From the cell containing the given text, extract its center point as [X, Y] coordinate. 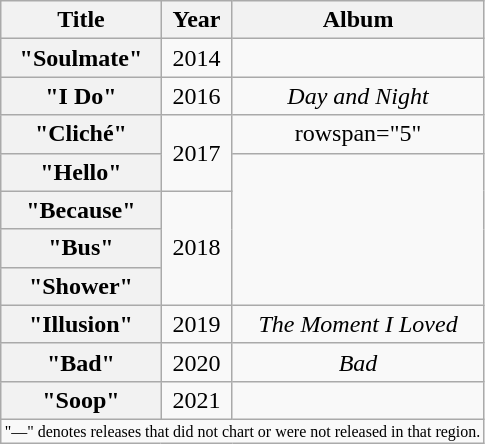
"Soop" [81, 400]
Album [358, 20]
2016 [196, 96]
2018 [196, 248]
"Soulmate" [81, 58]
rowspan="5" [358, 134]
Bad [358, 362]
"Illusion" [81, 324]
2014 [196, 58]
2021 [196, 400]
2017 [196, 153]
"Cliché" [81, 134]
Year [196, 20]
2019 [196, 324]
"Bad" [81, 362]
"Bus" [81, 248]
The Moment I Loved [358, 324]
"Hello" [81, 172]
"I Do" [81, 96]
Title [81, 20]
2020 [196, 362]
Day and Night [358, 96]
"—" denotes releases that did not chart or were not released in that region. [242, 431]
"Because" [81, 210]
"Shower" [81, 286]
